Determine the [X, Y] coordinate at the center of the cell enclosing the given text.  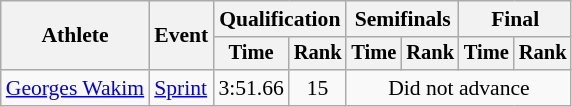
Sprint [181, 88]
3:51.66 [250, 88]
Athlete [75, 36]
Did not advance [458, 88]
15 [318, 88]
Event [181, 36]
Semifinals [402, 19]
Georges Wakim [75, 88]
Qualification [280, 19]
Final [515, 19]
